Capture the cell that displays the provided text and extract its [X, Y] central coordinate. 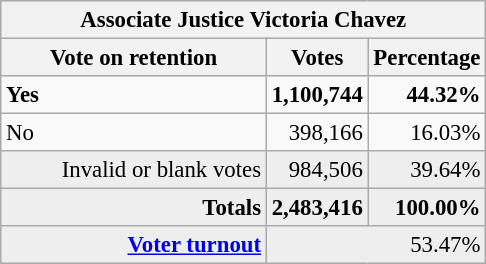
1,100,744 [317, 95]
Associate Justice Victoria Chavez [244, 20]
Votes [317, 58]
Vote on retention [134, 58]
Percentage [427, 58]
398,166 [317, 133]
39.64% [427, 170]
Totals [134, 208]
100.00% [427, 208]
984,506 [317, 170]
16.03% [427, 133]
Yes [134, 95]
No [134, 133]
44.32% [427, 95]
53.47% [376, 245]
Invalid or blank votes [134, 170]
2,483,416 [317, 208]
Voter turnout [134, 245]
